Output the [X, Y] coordinate of the center of the cell containing the given text.  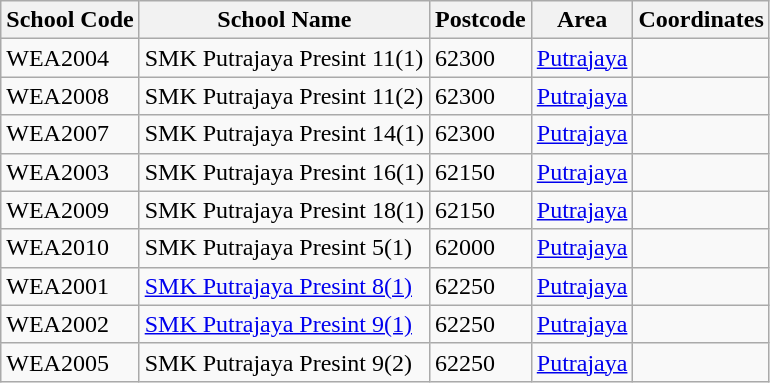
WEA2007 [70, 134]
SMK Putrajaya Presint 8(1) [284, 286]
SMK Putrajaya Presint 14(1) [284, 134]
WEA2005 [70, 362]
SMK Putrajaya Presint 11(2) [284, 96]
WEA2008 [70, 96]
WEA2002 [70, 324]
SMK Putrajaya Presint 16(1) [284, 172]
62000 [481, 248]
SMK Putrajaya Presint 9(2) [284, 362]
WEA2010 [70, 248]
SMK Putrajaya Presint 18(1) [284, 210]
Coordinates [701, 20]
Area [582, 20]
WEA2009 [70, 210]
School Name [284, 20]
SMK Putrajaya Presint 5(1) [284, 248]
SMK Putrajaya Presint 9(1) [284, 324]
WEA2001 [70, 286]
WEA2004 [70, 58]
Postcode [481, 20]
WEA2003 [70, 172]
SMK Putrajaya Presint 11(1) [284, 58]
School Code [70, 20]
